Return [x, y] of the center of cell containing provided text 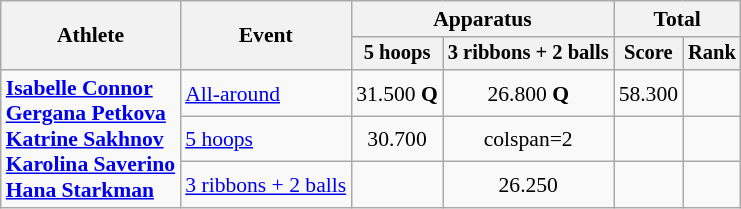
colspan=2 [528, 139]
Apparatus [482, 19]
Athlete [90, 36]
Rank [712, 54]
31.500 Q [397, 93]
26.250 [528, 185]
Isabelle ConnorGergana PetkovaKatrine SakhnovKarolina SaverinoHana Starkman [90, 139]
26.800 Q [528, 93]
30.700 [397, 139]
Score [648, 54]
58.300 [648, 93]
Event [266, 36]
Total [678, 19]
All-around [266, 93]
